Output the [x, y] coordinate of the center of the cell containing the given text.  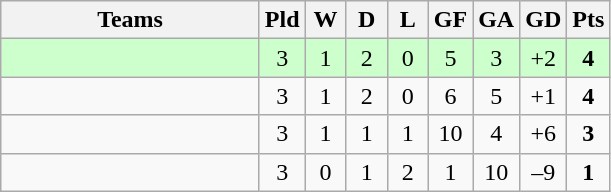
GA [496, 20]
–9 [544, 172]
Pld [282, 20]
6 [450, 96]
W [326, 20]
Teams [130, 20]
+6 [544, 134]
+2 [544, 58]
GF [450, 20]
D [366, 20]
Pts [588, 20]
L [408, 20]
+1 [544, 96]
GD [544, 20]
